Pinpoint the cell where the given text exists, returning its [X, Y] midpoint coordinate. 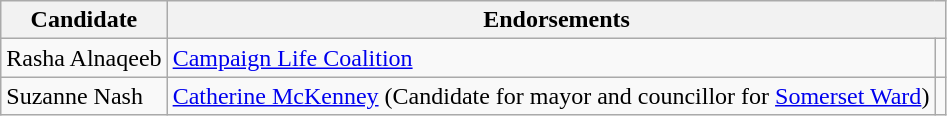
Rasha Alnaqeeb [84, 58]
Candidate [84, 20]
Campaign Life Coalition [551, 58]
Endorsements [556, 20]
Suzanne Nash [84, 96]
Catherine McKenney (Candidate for mayor and councillor for Somerset Ward) [551, 96]
